Return [x, y] of the center of cell containing provided text 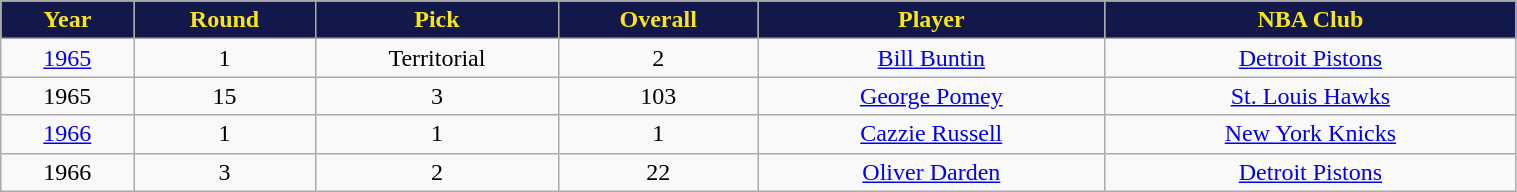
Overall [658, 20]
Player [932, 20]
Round [224, 20]
Territorial [436, 58]
St. Louis Hawks [1310, 96]
103 [658, 96]
Oliver Darden [932, 172]
New York Knicks [1310, 134]
George Pomey [932, 96]
Year [68, 20]
Cazzie Russell [932, 134]
Pick [436, 20]
Bill Buntin [932, 58]
15 [224, 96]
NBA Club [1310, 20]
22 [658, 172]
